Find where the given text appears and provide that cell's center as [X, Y] coordinate. 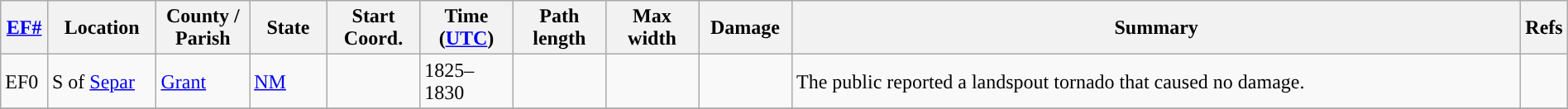
Summary [1156, 28]
Start Coord. [374, 28]
NM [289, 81]
Location [102, 28]
Max width [652, 28]
The public reported a landspout tornado that caused no damage. [1156, 81]
EF# [25, 28]
Damage [744, 28]
EF0 [25, 81]
Path length [559, 28]
Grant [203, 81]
Time (UTC) [466, 28]
S of Separ [102, 81]
County / Parish [203, 28]
Refs [1545, 28]
State [289, 28]
1825–1830 [466, 81]
